Find where the given text appears and provide that cell's center as (x, y) coordinate. 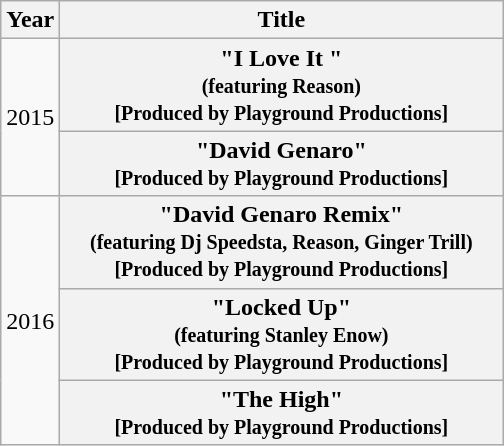
"The High"[Produced by Playground Productions] (282, 412)
"Locked Up"(featuring Stanley Enow)[Produced by Playground Productions] (282, 334)
2016 (30, 320)
"David Genaro Remix"(featuring Dj Speedsta, Reason, Ginger Trill)[Produced by Playground Productions] (282, 242)
Year (30, 20)
"I Love It "(featuring Reason)[Produced by Playground Productions] (282, 85)
Title (282, 20)
"David Genaro"[Produced by Playground Productions] (282, 164)
2015 (30, 118)
